Search for the cell housing the specified text and yield its [X, Y] center coordinate. 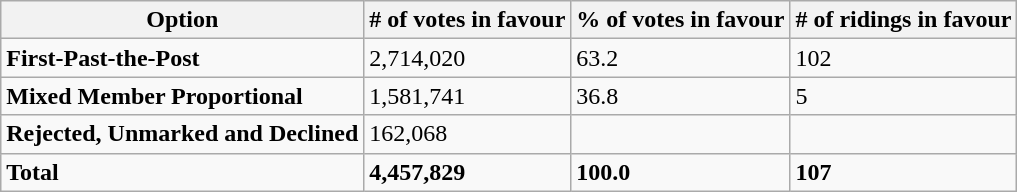
5 [904, 96]
First-Past-the-Post [182, 58]
2,714,020 [468, 58]
Rejected, Unmarked and Declined [182, 134]
102 [904, 58]
Option [182, 20]
Total [182, 172]
100.0 [680, 172]
1,581,741 [468, 96]
36.8 [680, 96]
% of votes in favour [680, 20]
162,068 [468, 134]
63.2 [680, 58]
4,457,829 [468, 172]
Mixed Member Proportional [182, 96]
# of votes in favour [468, 20]
# of ridings in favour [904, 20]
107 [904, 172]
